Locate the cell with the specified text and output its (x, y) center coordinate. 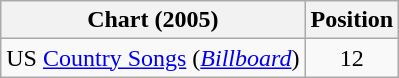
Position (352, 20)
Chart (2005) (153, 20)
US Country Songs (Billboard) (153, 58)
12 (352, 58)
